Detect which cell encompasses the target text, then output its [x, y] center coordinate. 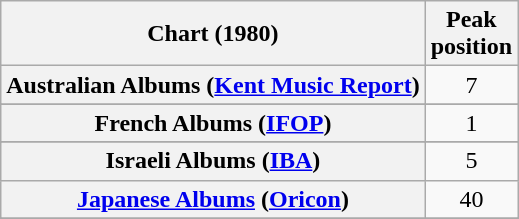
French Albums (IFOP) [213, 123]
Peakposition [471, 34]
1 [471, 123]
Chart (1980) [213, 34]
Australian Albums (Kent Music Report) [213, 85]
Japanese Albums (Oricon) [213, 199]
5 [471, 161]
40 [471, 199]
Israeli Albums (IBA) [213, 161]
7 [471, 85]
